Find where the given text appears and provide that cell's center as [x, y] coordinate. 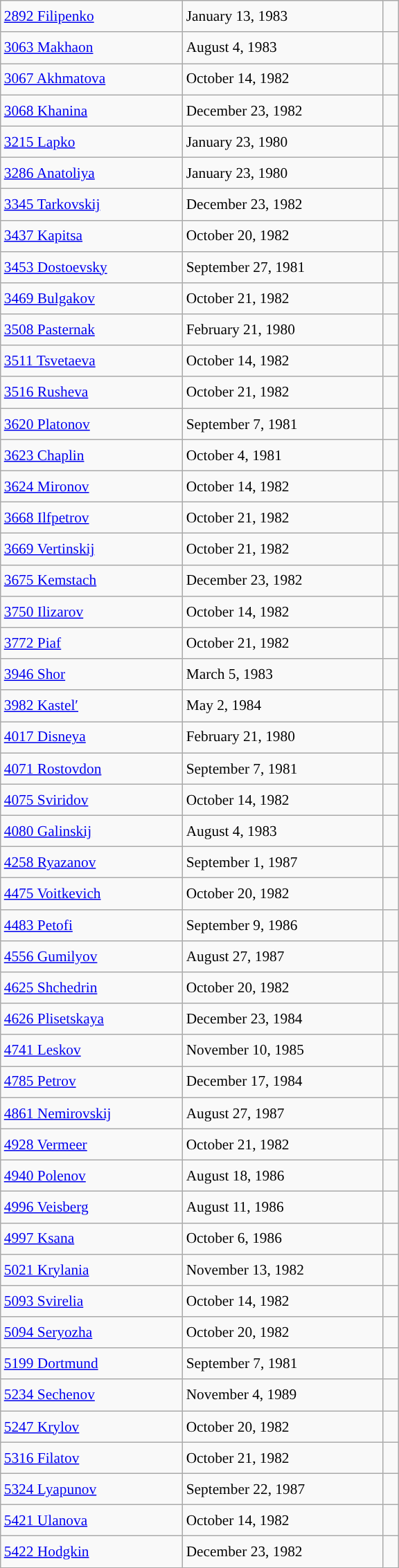
4071 Rostovdon [91, 768]
4475 Voitkevich [91, 894]
3286 Anatoliya [91, 173]
3345 Tarkovskij [91, 205]
October 4, 1981 [283, 455]
3067 Akhmatova [91, 79]
4258 Ryazanov [91, 862]
3675 Kemstach [91, 580]
3620 Platonov [91, 423]
3068 Khanina [91, 111]
3623 Chaplin [91, 455]
5324 Lyapunov [91, 1489]
November 10, 1985 [283, 1050]
3946 Shor [91, 674]
4075 Sviridov [91, 800]
4556 Gumilyov [91, 956]
3624 Mironov [91, 486]
5021 Krylania [91, 1269]
3772 Piaf [91, 644]
November 4, 1989 [283, 1395]
May 2, 1984 [283, 706]
3508 Pasternak [91, 329]
3453 Dostoevsky [91, 267]
5422 Hodgkin [91, 1551]
4940 Polenov [91, 1176]
September 1, 1987 [283, 862]
4785 Petrov [91, 1082]
3668 Ilfpetrov [91, 518]
4626 Plisetskaya [91, 1019]
December 17, 1984 [283, 1082]
5094 Seryozha [91, 1333]
4996 Veisberg [91, 1207]
4483 Petofi [91, 924]
4080 Galinskij [91, 830]
3516 Rusheva [91, 392]
November 13, 1982 [283, 1269]
4928 Vermeer [91, 1145]
4997 Ksana [91, 1239]
4017 Disneya [91, 738]
September 9, 1986 [283, 924]
5421 Ulanova [91, 1521]
August 18, 1986 [283, 1176]
5316 Filatov [91, 1457]
5199 Dortmund [91, 1363]
3063 Makhaon [91, 47]
3469 Bulgakov [91, 299]
December 23, 1984 [283, 1019]
4625 Shchedrin [91, 988]
3750 Ilizarov [91, 612]
3669 Vertinskij [91, 549]
August 11, 1986 [283, 1207]
4861 Nemirovskij [91, 1113]
3982 Kastelʹ [91, 706]
January 13, 1983 [283, 17]
March 5, 1983 [283, 674]
5234 Sechenov [91, 1395]
September 27, 1981 [283, 267]
3215 Lapko [91, 141]
3511 Tsvetaeva [91, 361]
October 6, 1986 [283, 1239]
5093 Svirelia [91, 1301]
September 22, 1987 [283, 1489]
4741 Leskov [91, 1050]
3437 Kapitsa [91, 235]
2892 Filipenko [91, 17]
5247 Krylov [91, 1427]
